Return the (X, Y) coordinate for the center point of the cell that contains the specified text.  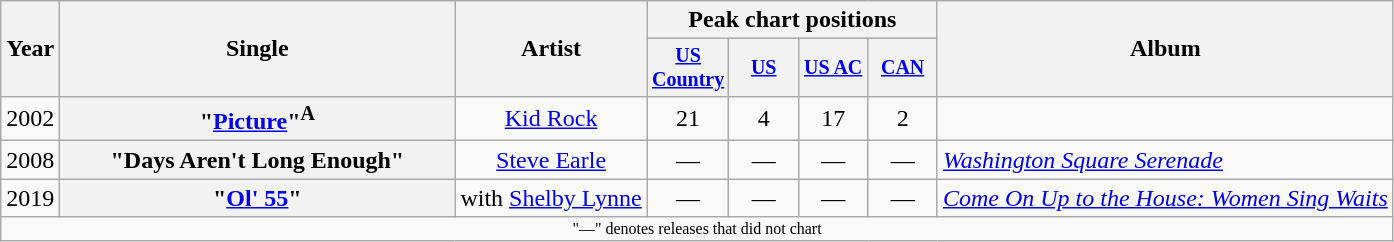
2 (902, 118)
21 (688, 118)
4 (764, 118)
"Picture"A (258, 118)
2019 (30, 198)
2002 (30, 118)
Kid Rock (551, 118)
Peak chart positions (792, 20)
US AC (832, 68)
US Country (688, 68)
Single (258, 49)
with Shelby Lynne (551, 198)
Artist (551, 49)
US (764, 68)
CAN (902, 68)
Steve Earle (551, 160)
Washington Square Serenade (1165, 160)
"Days Aren't Long Enough" (258, 160)
"—" denotes releases that did not chart (698, 229)
17 (832, 118)
Year (30, 49)
2008 (30, 160)
Album (1165, 49)
Come On Up to the House: Women Sing Waits (1165, 198)
"Ol' 55" (258, 198)
